Output the (X, Y) coordinate of the center of the cell containing the given text.  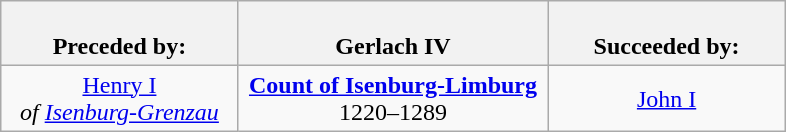
John I (667, 98)
Preceded by: (119, 34)
Succeeded by: (667, 34)
Gerlach IV (392, 34)
Count of Isenburg-Limburg1220–1289 (392, 98)
Henry Iof Isenburg-Grenzau (119, 98)
